Pinpoint the cell where the given text exists, returning its [X, Y] midpoint coordinate. 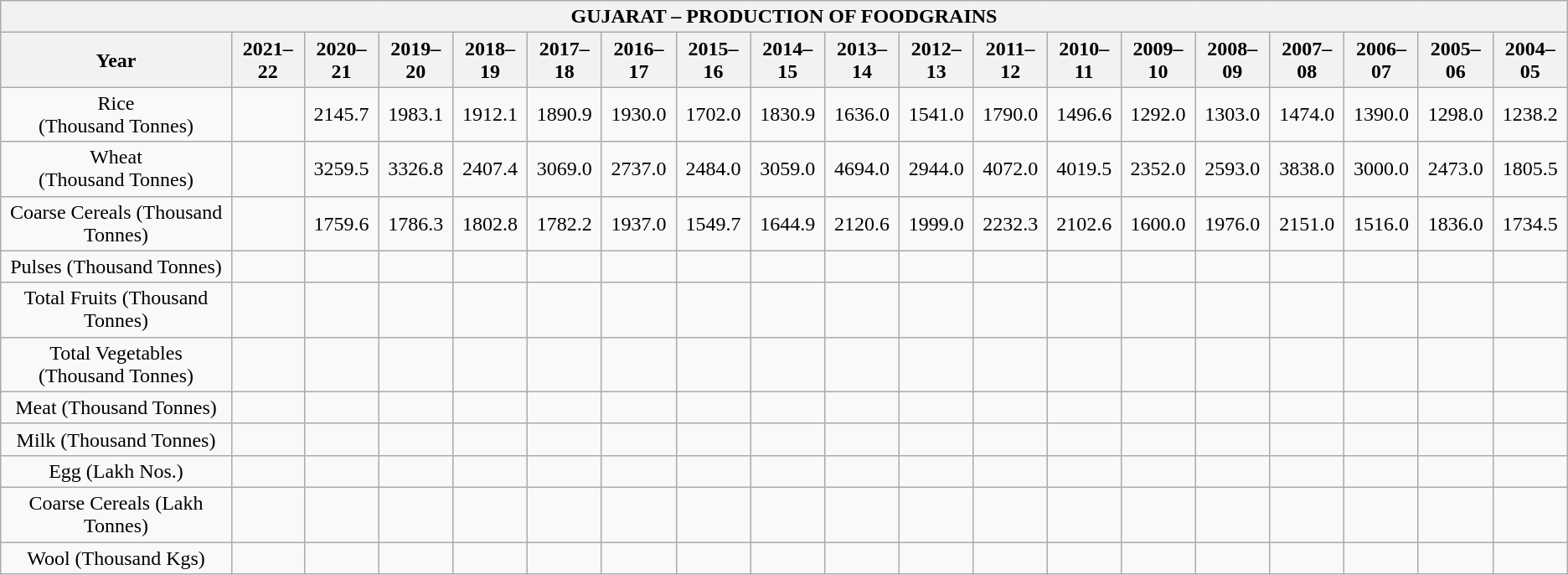
1636.0 [863, 114]
2008–09 [1233, 60]
Coarse Cereals (Lakh Tonnes) [116, 515]
1759.6 [342, 223]
1937.0 [638, 223]
2014–15 [787, 60]
1890.9 [565, 114]
Rice(Thousand Tonnes) [116, 114]
Pulses (Thousand Tonnes) [116, 267]
1999.0 [936, 223]
1836.0 [1456, 223]
1600.0 [1158, 223]
1805.5 [1529, 169]
3259.5 [342, 169]
1390.0 [1382, 114]
GUJARAT – PRODUCTION OF FOODGRAINS [784, 17]
2593.0 [1233, 169]
2484.0 [714, 169]
1644.9 [787, 223]
2352.0 [1158, 169]
2151.0 [1307, 223]
1976.0 [1233, 223]
2145.7 [342, 114]
Milk (Thousand Tonnes) [116, 439]
1702.0 [714, 114]
2473.0 [1456, 169]
3069.0 [565, 169]
4694.0 [863, 169]
1474.0 [1307, 114]
1786.3 [415, 223]
1292.0 [1158, 114]
1238.2 [1529, 114]
Wheat(Thousand Tonnes) [116, 169]
2120.6 [863, 223]
1516.0 [1382, 223]
2020–21 [342, 60]
Coarse Cereals (Thousand Tonnes) [116, 223]
Year [116, 60]
2944.0 [936, 169]
1496.6 [1084, 114]
3059.0 [787, 169]
1549.7 [714, 223]
3326.8 [415, 169]
1930.0 [638, 114]
4072.0 [1010, 169]
2011–12 [1010, 60]
1830.9 [787, 114]
1983.1 [415, 114]
Total Fruits (Thousand Tonnes) [116, 310]
2007–08 [1307, 60]
1734.5 [1529, 223]
2010–11 [1084, 60]
2737.0 [638, 169]
1802.8 [491, 223]
2102.6 [1084, 223]
2009–10 [1158, 60]
1541.0 [936, 114]
3838.0 [1307, 169]
2018–19 [491, 60]
2006–07 [1382, 60]
1912.1 [491, 114]
Total Vegetables (Thousand Tonnes) [116, 364]
2016–17 [638, 60]
3000.0 [1382, 169]
2017–18 [565, 60]
1782.2 [565, 223]
2005–06 [1456, 60]
1790.0 [1010, 114]
1298.0 [1456, 114]
Meat (Thousand Tonnes) [116, 407]
2012–13 [936, 60]
2019–20 [415, 60]
2021–22 [268, 60]
2015–16 [714, 60]
2004–05 [1529, 60]
Egg (Lakh Nos.) [116, 471]
2232.3 [1010, 223]
2013–14 [863, 60]
4019.5 [1084, 169]
2407.4 [491, 169]
1303.0 [1233, 114]
Wool (Thousand Kgs) [116, 557]
